Detect which cell encompasses the target text, then output its [x, y] center coordinate. 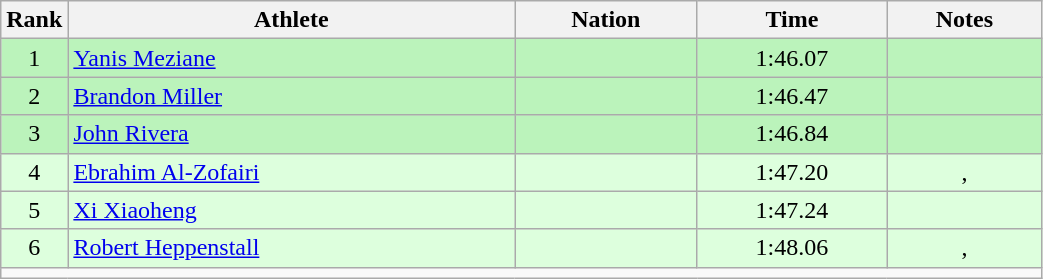
Athlete [292, 20]
Xi Xiaoheng [292, 210]
John Rivera [292, 134]
6 [34, 248]
1:46.07 [792, 58]
1:46.84 [792, 134]
5 [34, 210]
Rank [34, 20]
Robert Heppenstall [292, 248]
Time [792, 20]
3 [34, 134]
Nation [606, 20]
1:47.24 [792, 210]
1:47.20 [792, 172]
Notes [964, 20]
4 [34, 172]
Yanis Meziane [292, 58]
1:48.06 [792, 248]
1 [34, 58]
Brandon Miller [292, 96]
2 [34, 96]
Ebrahim Al-Zofairi [292, 172]
1:46.47 [792, 96]
